Return the (X, Y) coordinate for the center point of the cell that contains the specified text.  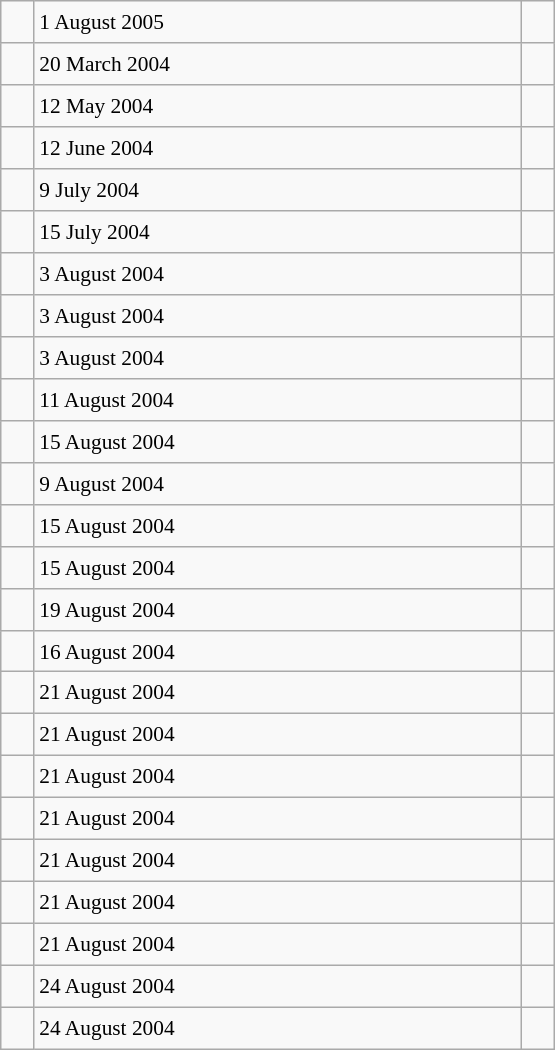
19 August 2004 (278, 609)
15 July 2004 (278, 232)
12 May 2004 (278, 106)
11 August 2004 (278, 399)
20 March 2004 (278, 64)
16 August 2004 (278, 651)
12 June 2004 (278, 148)
9 August 2004 (278, 483)
1 August 2005 (278, 22)
9 July 2004 (278, 190)
